Identify which cell holds the provided text, then report its (X, Y) central coordinate. 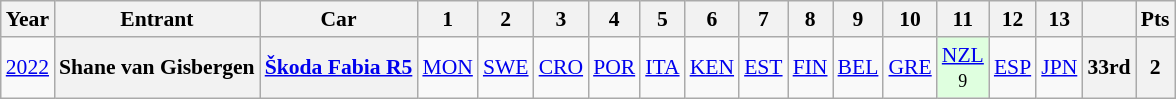
GRE (910, 68)
11 (963, 19)
1 (448, 19)
SWE (506, 68)
12 (1012, 19)
Car (339, 19)
10 (910, 19)
KEN (712, 68)
Entrant (157, 19)
6 (712, 19)
MON (448, 68)
4 (614, 19)
13 (1059, 19)
POR (614, 68)
Škoda Fabia R5 (339, 68)
7 (764, 19)
ESP (1012, 68)
8 (810, 19)
JPN (1059, 68)
3 (562, 19)
9 (858, 19)
NZL9 (963, 68)
Pts (1156, 19)
Shane van Gisbergen (157, 68)
ITA (662, 68)
2022 (28, 68)
33rd (1108, 68)
BEL (858, 68)
Year (28, 19)
FIN (810, 68)
CRO (562, 68)
EST (764, 68)
5 (662, 19)
